Detect which cell encompasses the target text, then output its [X, Y] center coordinate. 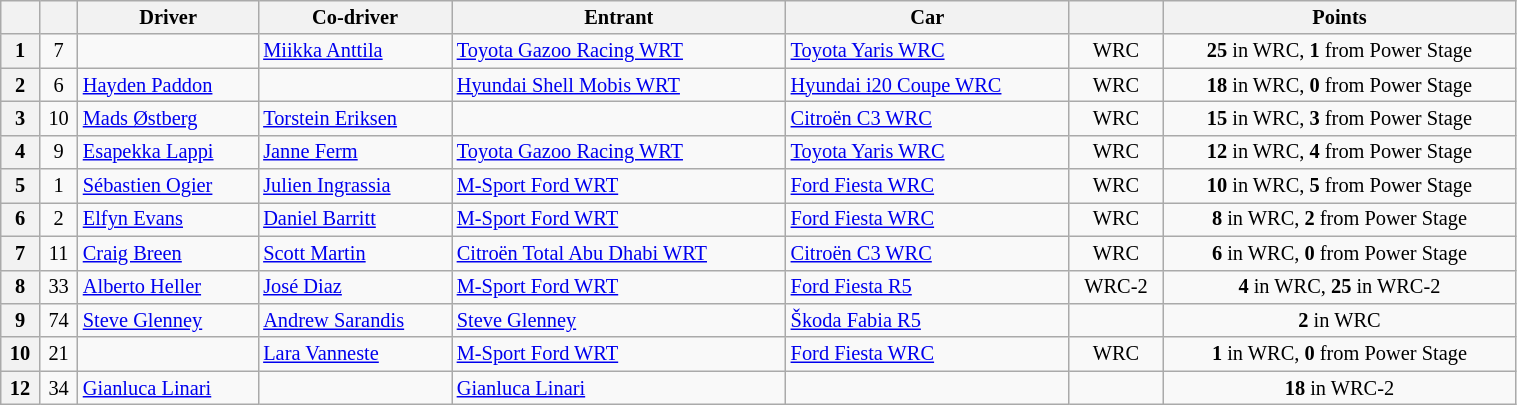
11 [58, 253]
Entrant [619, 17]
2 in WRC [1340, 320]
Craig Breen [168, 253]
José Diaz [355, 287]
4 [20, 152]
Torstein Eriksen [355, 118]
Mads Østberg [168, 118]
Daniel Barritt [355, 219]
1 in WRC, 0 from Power Stage [1340, 354]
Hayden Paddon [168, 85]
Julien Ingrassia [355, 186]
34 [58, 388]
33 [58, 287]
Miikka Anttila [355, 51]
8 [20, 287]
Lara Vanneste [355, 354]
25 in WRC, 1 from Power Stage [1340, 51]
Janne Ferm [355, 152]
Andrew Sarandis [355, 320]
Hyundai i20 Coupe WRC [928, 85]
18 in WRC-2 [1340, 388]
Esapekka Lappi [168, 152]
6 in WRC, 0 from Power Stage [1340, 253]
Scott Martin [355, 253]
10 in WRC, 5 from Power Stage [1340, 186]
12 [20, 388]
Škoda Fabia R5 [928, 320]
4 in WRC, 25 in WRC-2 [1340, 287]
Driver [168, 17]
Car [928, 17]
Alberto Heller [168, 287]
WRC-2 [1116, 287]
8 in WRC, 2 from Power Stage [1340, 219]
12 in WRC, 4 from Power Stage [1340, 152]
3 [20, 118]
Co-driver [355, 17]
18 in WRC, 0 from Power Stage [1340, 85]
Citroën Total Abu Dhabi WRT [619, 253]
Elfyn Evans [168, 219]
21 [58, 354]
15 in WRC, 3 from Power Stage [1340, 118]
Points [1340, 17]
Ford Fiesta R5 [928, 287]
74 [58, 320]
Hyundai Shell Mobis WRT [619, 85]
Sébastien Ogier [168, 186]
5 [20, 186]
